Capture the cell that displays the provided text and extract its [X, Y] central coordinate. 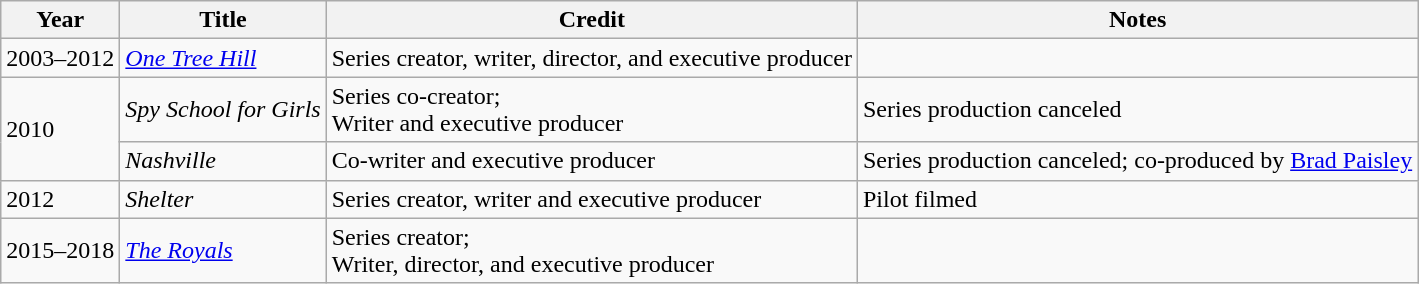
Series creator; Writer, director, and executive producer [592, 250]
Series creator, writer, director, and executive producer [592, 58]
Series production canceled [1137, 110]
The Royals [223, 250]
2003–2012 [60, 58]
Notes [1137, 20]
Year [60, 20]
Nashville [223, 161]
Title [223, 20]
One Tree Hill [223, 58]
Series production canceled; co-produced by Brad Paisley [1137, 161]
2012 [60, 199]
Spy School for Girls [223, 110]
2015–2018 [60, 250]
Pilot filmed [1137, 199]
2010 [60, 128]
Series creator, writer and executive producer [592, 199]
Credit [592, 20]
Shelter [223, 199]
Series co-creator; Writer and executive producer [592, 110]
Co-writer and executive producer [592, 161]
